Scan for the cell matching the given text and deliver its [x, y] coordinate at center. 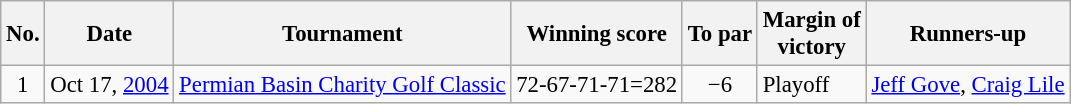
−6 [720, 85]
To par [720, 34]
Jeff Gove, Craig Lile [968, 85]
No. [23, 34]
Permian Basin Charity Golf Classic [342, 85]
Playoff [812, 85]
1 [23, 85]
Runners-up [968, 34]
Tournament [342, 34]
Winning score [597, 34]
Margin ofvictory [812, 34]
72-67-71-71=282 [597, 85]
Date [110, 34]
Oct 17, 2004 [110, 85]
